Output the (x, y) coordinate of the center of the cell containing the given text.  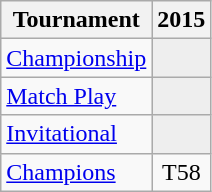
Tournament (76, 20)
Champions (76, 172)
Match Play (76, 96)
Invitational (76, 134)
Championship (76, 58)
2015 (182, 20)
T58 (182, 172)
